Return [X, Y] of the center of cell containing provided text 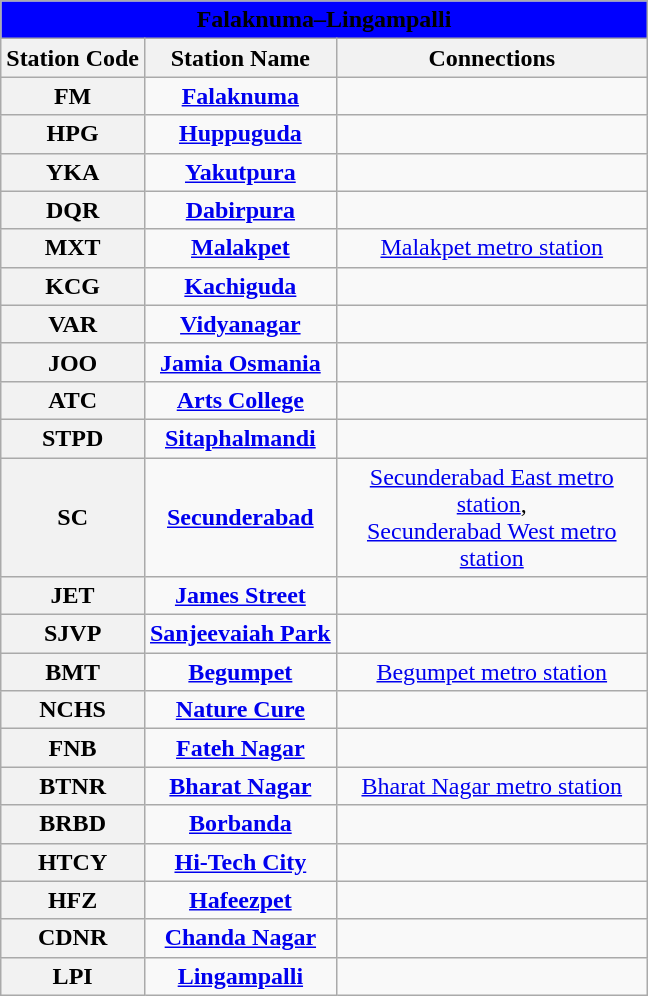
Sitaphalmandi [240, 438]
YKA [73, 172]
NCHS [73, 710]
BTNR [73, 786]
FM [73, 96]
BMT [73, 672]
Sanjeevaiah Park [240, 634]
VAR [73, 324]
HFZ [73, 900]
Huppuguda [240, 134]
Falaknuma–Lingampalli [324, 20]
Malakpet metro station [492, 248]
Hi-Tech City [240, 862]
MXT [73, 248]
Vidyanagar [240, 324]
Lingampalli [240, 976]
Fateh Nagar [240, 748]
Secunderabad East metro station,Secunderabad West metro station [492, 518]
HTCY [73, 862]
Arts College [240, 400]
Malakpet [240, 248]
STPD [73, 438]
ATC [73, 400]
DQR [73, 210]
Jamia Osmania [240, 362]
CDNR [73, 938]
Station Name [240, 58]
JOO [73, 362]
KCG [73, 286]
FNB [73, 748]
Dabirpura [240, 210]
Secunderabad [240, 518]
Hafeezpet [240, 900]
Kachiguda [240, 286]
Falaknuma [240, 96]
Bharat Nagar metro station [492, 786]
BRBD [73, 824]
Bharat Nagar [240, 786]
Borbanda [240, 824]
Connections [492, 58]
LPI [73, 976]
James Street [240, 596]
HPG [73, 134]
Nature Cure [240, 710]
JET [73, 596]
Yakutpura [240, 172]
SC [73, 518]
Begumpet [240, 672]
Begumpet metro station [492, 672]
SJVP [73, 634]
Station Code [73, 58]
Chanda Nagar [240, 938]
